Return the (x, y) coordinate for the center point of the cell that contains the specified text.  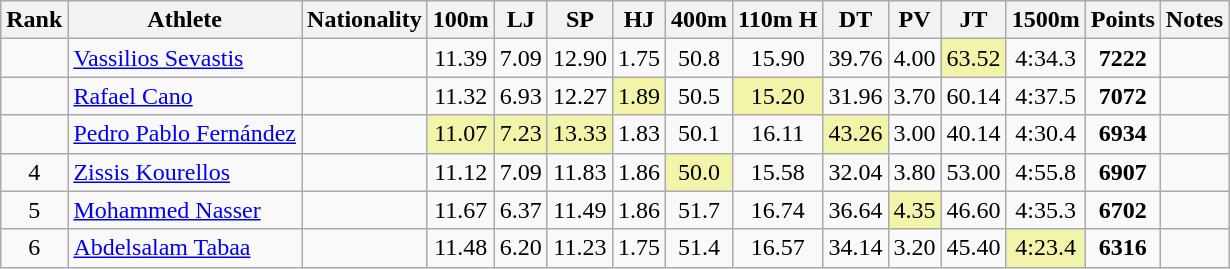
46.60 (974, 210)
11.67 (460, 210)
60.14 (974, 96)
11.83 (580, 172)
15.20 (778, 96)
12.90 (580, 58)
4:35.3 (1046, 210)
4:34.3 (1046, 58)
Rafael Cano (185, 96)
50.5 (700, 96)
31.96 (856, 96)
32.04 (856, 172)
11.39 (460, 58)
11.48 (460, 248)
4:23.4 (1046, 248)
40.14 (974, 134)
13.33 (580, 134)
6.93 (520, 96)
1.83 (638, 134)
3.00 (914, 134)
45.40 (974, 248)
36.64 (856, 210)
15.90 (778, 58)
4:37.5 (1046, 96)
50.0 (700, 172)
34.14 (856, 248)
100m (460, 20)
16.11 (778, 134)
6 (34, 248)
11.07 (460, 134)
6934 (1122, 134)
Abdelsalam Tabaa (185, 248)
Notes (1194, 20)
15.58 (778, 172)
51.4 (700, 248)
11.23 (580, 248)
6907 (1122, 172)
7222 (1122, 58)
6702 (1122, 210)
1.89 (638, 96)
6.20 (520, 248)
63.52 (974, 58)
Points (1122, 20)
7.23 (520, 134)
12.27 (580, 96)
11.49 (580, 210)
400m (700, 20)
110m H (778, 20)
6316 (1122, 248)
4:30.4 (1046, 134)
11.12 (460, 172)
3.70 (914, 96)
50.1 (700, 134)
1500m (1046, 20)
DT (856, 20)
43.26 (856, 134)
4 (34, 172)
3.80 (914, 172)
PV (914, 20)
16.57 (778, 248)
39.76 (856, 58)
50.8 (700, 58)
6.37 (520, 210)
JT (974, 20)
Pedro Pablo Fernández (185, 134)
4.35 (914, 210)
Athlete (185, 20)
Zissis Kourellos (185, 172)
16.74 (778, 210)
5 (34, 210)
53.00 (974, 172)
Rank (34, 20)
SP (580, 20)
3.20 (914, 248)
LJ (520, 20)
11.32 (460, 96)
51.7 (700, 210)
Nationality (365, 20)
7072 (1122, 96)
4:55.8 (1046, 172)
Vassilios Sevastis (185, 58)
Mohammed Nasser (185, 210)
4.00 (914, 58)
HJ (638, 20)
